Identify which cell holds the provided text, then report its (X, Y) central coordinate. 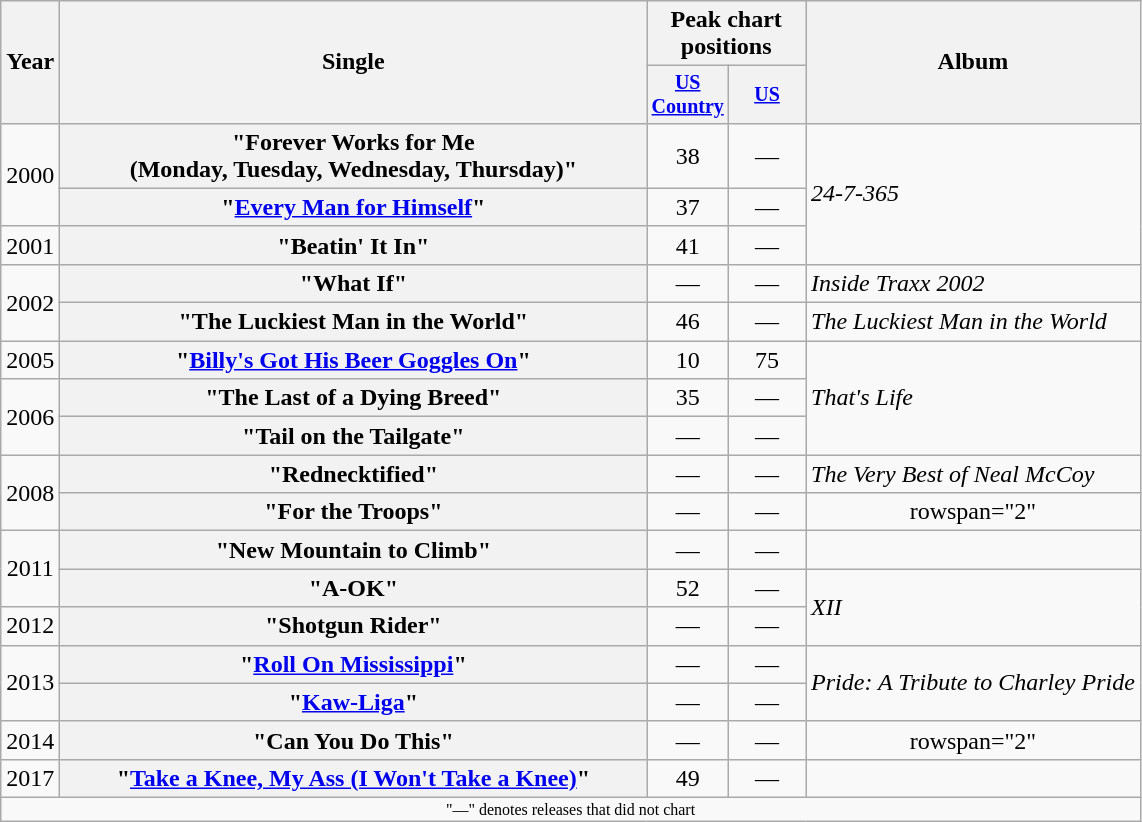
"Beatin' It In" (354, 245)
Inside Traxx 2002 (974, 283)
"Billy's Got His Beer Goggles On" (354, 360)
46 (688, 322)
XII (974, 607)
Album (974, 62)
41 (688, 245)
"New Mountain to Climb" (354, 550)
"Tail on the Tailgate" (354, 436)
The Very Best of Neal McCoy (974, 474)
"The Last of a Dying Breed" (354, 398)
"Every Man for Himself" (354, 207)
75 (768, 360)
Year (30, 62)
2000 (30, 174)
"The Luckiest Man in the World" (354, 322)
2006 (30, 417)
35 (688, 398)
2012 (30, 626)
"Can You Do This" (354, 740)
37 (688, 207)
2011 (30, 569)
US Country (688, 94)
Single (354, 62)
52 (688, 588)
2002 (30, 302)
The Luckiest Man in the World (974, 322)
That's Life (974, 398)
2013 (30, 683)
49 (688, 778)
US (768, 94)
"Kaw-Liga" (354, 702)
"For the Troops" (354, 512)
2005 (30, 360)
"Shotgun Rider" (354, 626)
"Forever Works for Me(Monday, Tuesday, Wednesday, Thursday)" (354, 156)
2008 (30, 493)
2014 (30, 740)
"What If" (354, 283)
2017 (30, 778)
"Take a Knee, My Ass (I Won't Take a Knee)" (354, 778)
"Rednecktified" (354, 474)
Peak chartpositions (726, 34)
"—" denotes releases that did not chart (571, 809)
Pride: A Tribute to Charley Pride (974, 683)
38 (688, 156)
10 (688, 360)
"Roll On Mississippi" (354, 664)
"A-OK" (354, 588)
2001 (30, 245)
24-7-365 (974, 194)
